Find where the given text appears and provide that cell's center as (X, Y) coordinate. 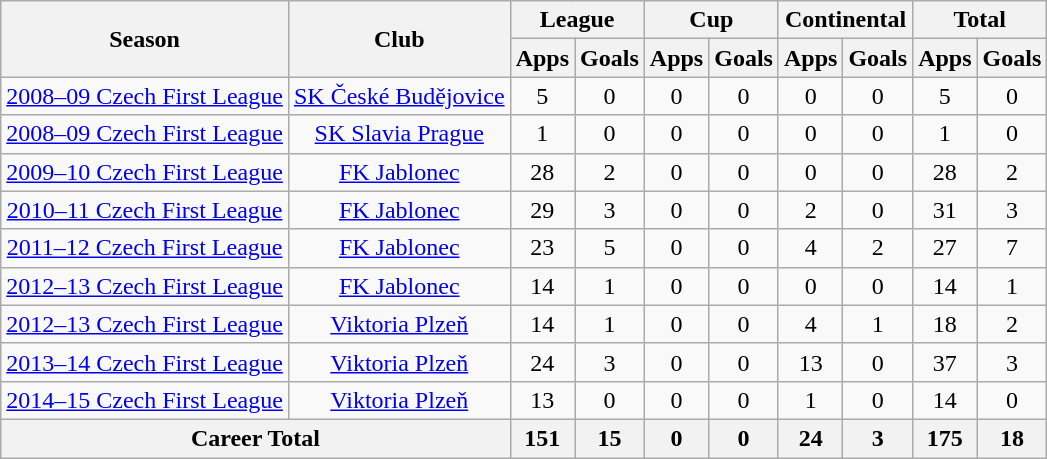
2010–11 Czech First League (145, 210)
Career Total (256, 438)
SK České Budějovice (399, 96)
31 (945, 210)
15 (610, 438)
2014–15 Czech First League (145, 400)
175 (945, 438)
Club (399, 39)
151 (542, 438)
League (577, 20)
Season (145, 39)
37 (945, 362)
Total (980, 20)
2013–14 Czech First League (145, 362)
Cup (711, 20)
7 (1012, 248)
2009–10 Czech First League (145, 172)
29 (542, 210)
23 (542, 248)
27 (945, 248)
Continental (845, 20)
2011–12 Czech First League (145, 248)
SK Slavia Prague (399, 134)
